Determine the (x, y) coordinate at the center of the cell enclosing the given text.  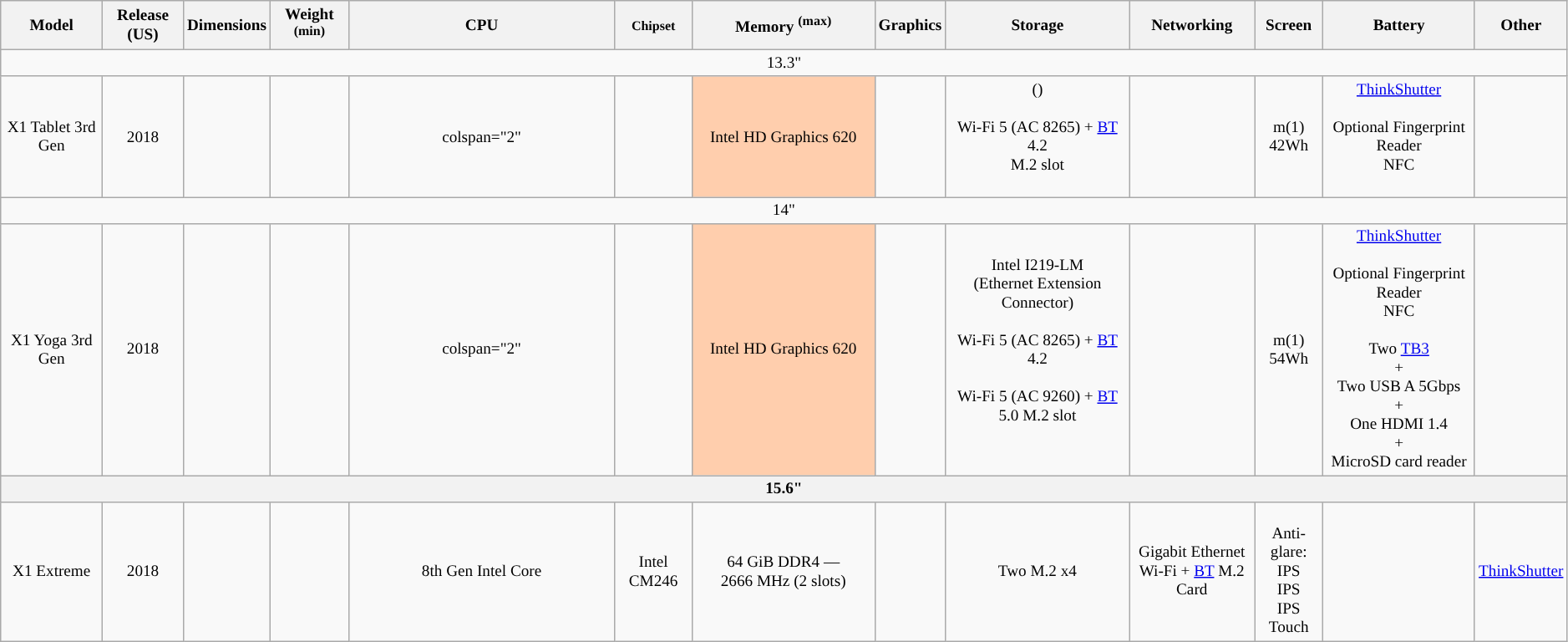
CPU (481, 25)
Graphics (911, 25)
Intel CM246 (653, 572)
ThinkShutterOptional Fingerprint Reader NFCTwo TB3+Two USB A 5Gbps+One HDMI 1.4+MicroSD card reader (1399, 349)
Weight (min) (310, 25)
8th Gen Intel Core (481, 572)
Anti-glare: IPS IPS IPS Touch (1289, 572)
m(1)54Wh (1289, 349)
Dimensions (226, 25)
Memory (max) (784, 25)
14" (784, 210)
Release (US) (144, 25)
Screen (1289, 25)
Battery (1399, 25)
Two M.2 x4 (1038, 572)
Other (1520, 25)
Chipset (653, 25)
()Wi-Fi 5 (AC 8265) + BT 4.2 M.2 slot (1038, 136)
Model (52, 25)
Storage (1038, 25)
m(1)42Wh (1289, 136)
Intel I219-LM(Ethernet Extension Connector)Wi-Fi 5 (AC 8265) + BT 4.2Wi-Fi 5 (AC 9260) + BT 5.0 M.2 slot (1038, 349)
X1 Extreme (52, 572)
X1 Tablet 3rd Gen (52, 136)
13.3" (784, 64)
ThinkShutter (1520, 572)
Networking (1192, 25)
X1 Yoga 3rd Gen (52, 349)
64 GiB DDR4 — 2666 MHz (2 slots) (784, 572)
Gigabit EthernetWi-Fi + BT M.2 Card (1192, 572)
15.6" (784, 489)
ThinkShutterOptional Fingerprint Reader NFC (1399, 136)
